Locate the cell with the specified text and output its [X, Y] center coordinate. 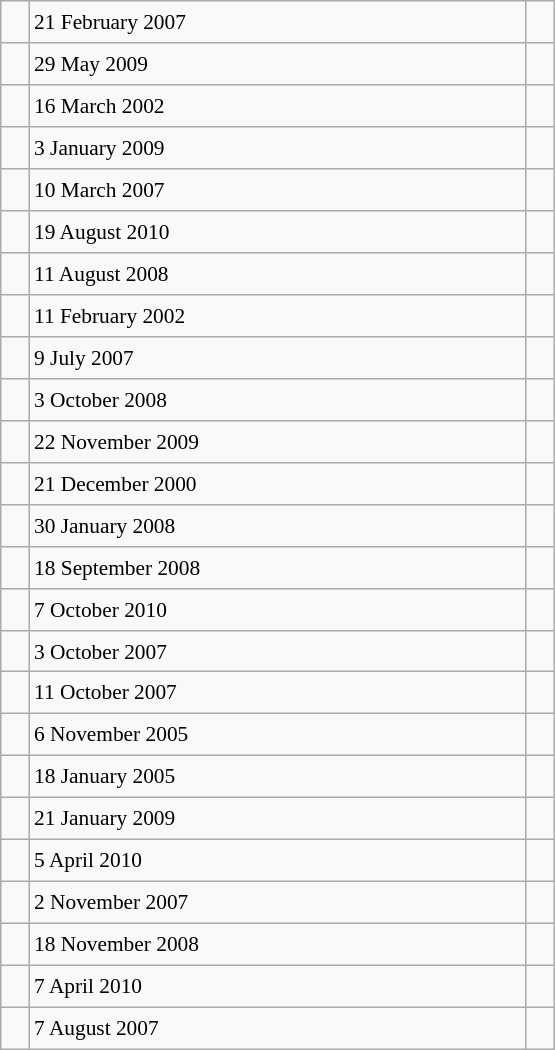
7 April 2010 [278, 986]
11 February 2002 [278, 316]
2 November 2007 [278, 903]
19 August 2010 [278, 232]
18 January 2005 [278, 777]
9 July 2007 [278, 358]
18 September 2008 [278, 567]
6 November 2005 [278, 735]
10 March 2007 [278, 190]
11 October 2007 [278, 693]
5 April 2010 [278, 861]
18 November 2008 [278, 945]
11 August 2008 [278, 274]
16 March 2002 [278, 106]
22 November 2009 [278, 441]
3 October 2007 [278, 651]
7 August 2007 [278, 1028]
21 January 2009 [278, 819]
29 May 2009 [278, 64]
21 February 2007 [278, 22]
21 December 2000 [278, 483]
3 January 2009 [278, 148]
30 January 2008 [278, 525]
7 October 2010 [278, 609]
3 October 2008 [278, 399]
